Determine the [x, y] coordinate at the center of the cell enclosing the given text.  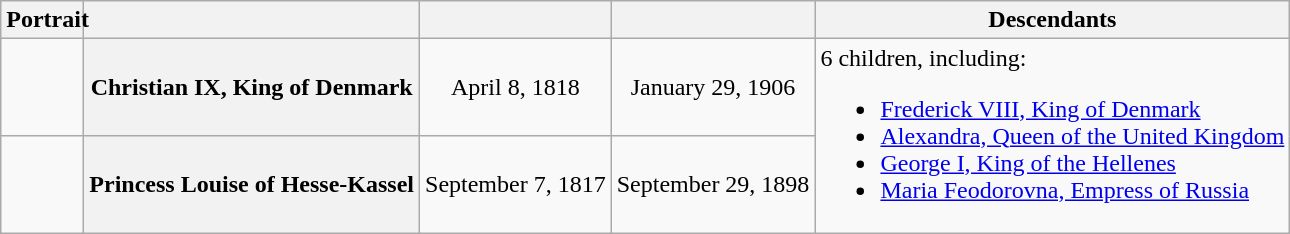
Christian IX, King of Denmark [252, 88]
Descendants [1052, 20]
Princess Louise of Hesse-Kassel [252, 184]
September 29, 1898 [713, 184]
September 7, 1817 [516, 184]
April 8, 1818 [516, 88]
Portrait [42, 20]
January 29, 1906 [713, 88]
